Pinpoint the cell where the given text exists, returning its [X, Y] midpoint coordinate. 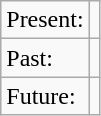
Future: [45, 96]
Past: [45, 58]
Present: [45, 20]
